Determine the (X, Y) coordinate at the center of the cell enclosing the given text.  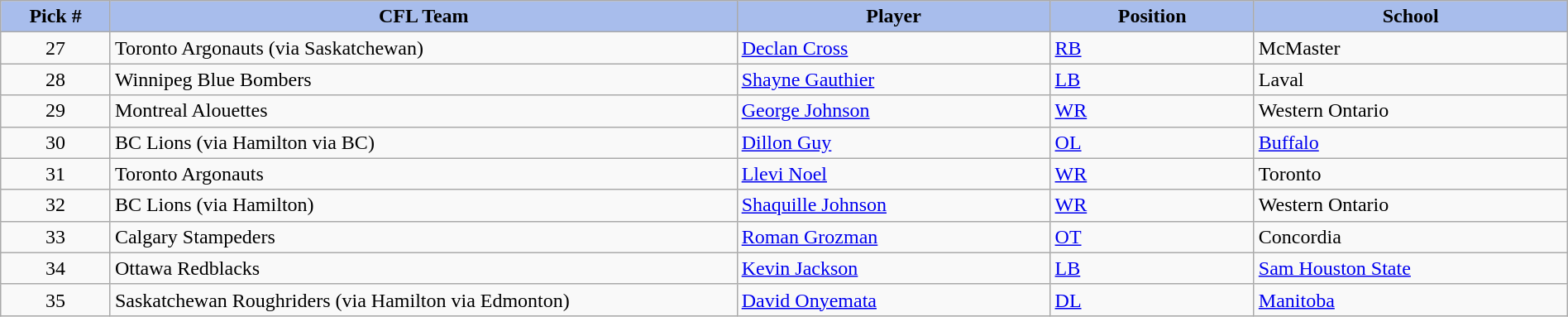
31 (56, 174)
Toronto Argonauts (via Saskatchewan) (423, 48)
OL (1152, 142)
Toronto (1411, 174)
Sam Houston State (1411, 268)
Buffalo (1411, 142)
29 (56, 111)
Toronto Argonauts (423, 174)
Montreal Alouettes (423, 111)
28 (56, 79)
Dillon Guy (893, 142)
Roman Grozman (893, 237)
Shaquille Johnson (893, 205)
School (1411, 17)
Shayne Gauthier (893, 79)
Manitoba (1411, 300)
CFL Team (423, 17)
Kevin Jackson (893, 268)
Saskatchewan Roughriders (via Hamilton via Edmonton) (423, 300)
Winnipeg Blue Bombers (423, 79)
DL (1152, 300)
David Onyemata (893, 300)
RB (1152, 48)
34 (56, 268)
OT (1152, 237)
Pick # (56, 17)
BC Lions (via Hamilton) (423, 205)
Position (1152, 17)
33 (56, 237)
30 (56, 142)
Calgary Stampeders (423, 237)
Llevi Noel (893, 174)
32 (56, 205)
27 (56, 48)
Laval (1411, 79)
BC Lions (via Hamilton via BC) (423, 142)
Concordia (1411, 237)
35 (56, 300)
Declan Cross (893, 48)
Player (893, 17)
George Johnson (893, 111)
McMaster (1411, 48)
Ottawa Redblacks (423, 268)
